Find where the given text appears and provide that cell's center as (X, Y) coordinate. 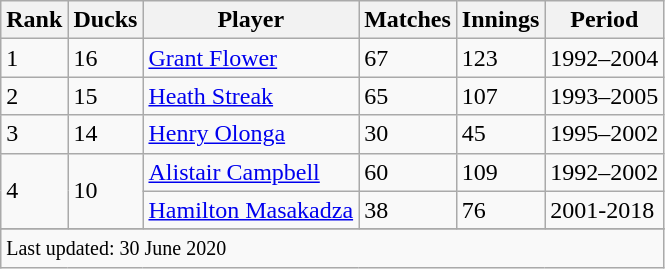
14 (106, 134)
65 (408, 96)
Ducks (106, 20)
Period (604, 20)
Henry Olonga (251, 134)
16 (106, 58)
10 (106, 191)
Hamilton Masakadza (251, 210)
1992–2002 (604, 172)
123 (500, 58)
3 (34, 134)
Rank (34, 20)
Last updated: 30 June 2020 (332, 248)
60 (408, 172)
30 (408, 134)
2001-2018 (604, 210)
4 (34, 191)
38 (408, 210)
Matches (408, 20)
Player (251, 20)
107 (500, 96)
1992–2004 (604, 58)
45 (500, 134)
1995–2002 (604, 134)
67 (408, 58)
Alistair Campbell (251, 172)
2 (34, 96)
76 (500, 210)
Heath Streak (251, 96)
1993–2005 (604, 96)
15 (106, 96)
Grant Flower (251, 58)
Innings (500, 20)
109 (500, 172)
1 (34, 58)
